For the text-containing cell, return its midpoint in [X, Y] coordinate format. 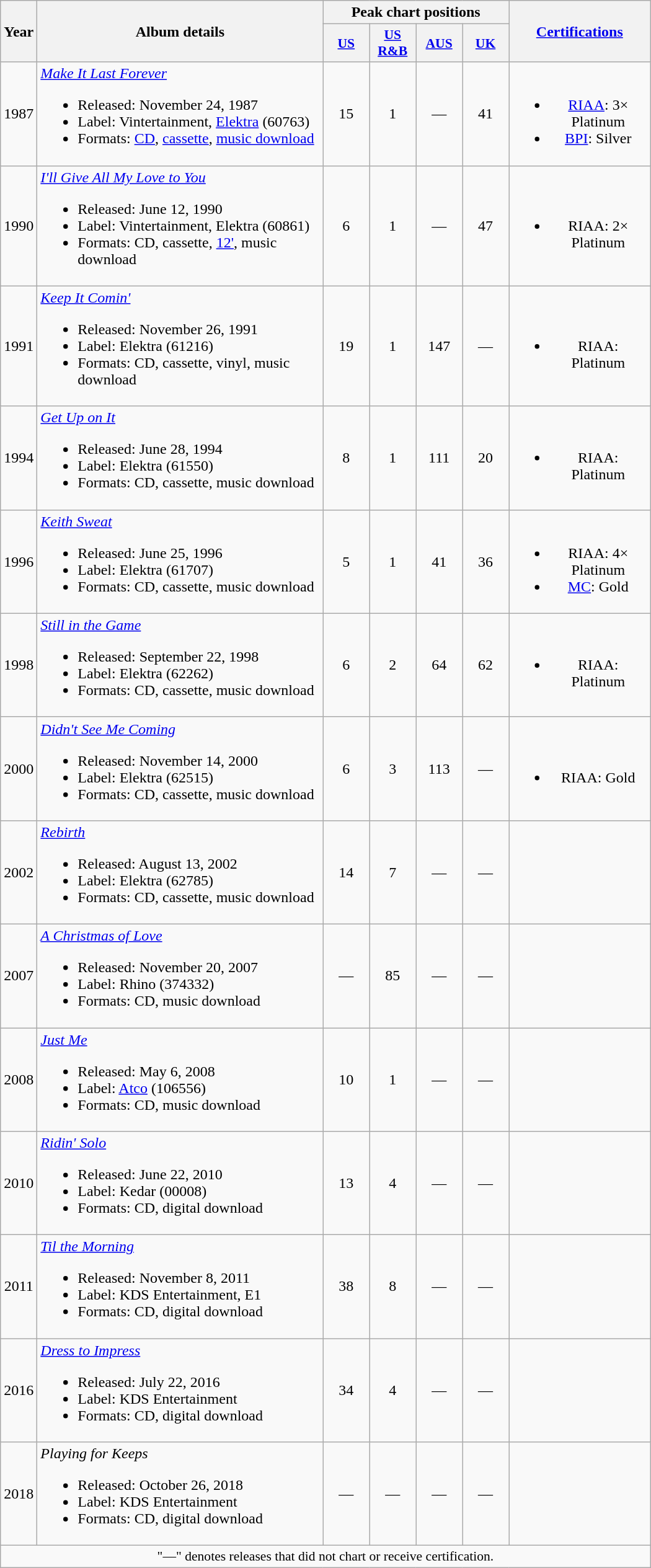
A Christmas of LoveReleased: November 20, 2007Label: Rhino (374332)Formats: CD, music download [180, 976]
47 [486, 226]
Didn't See Me ComingReleased: November 14, 2000Label: Elektra (62515)Formats: CD, cassette, music download [180, 769]
2002 [19, 872]
2000 [19, 769]
2008 [19, 1080]
15 [346, 114]
Dress to ImpressReleased: July 22, 2016Label: KDS EntertainmentFormats: CD, digital download [180, 1390]
Ridin' SoloReleased: June 22, 2010Label: Kedar (00008)Formats: CD, digital download [180, 1183]
10 [346, 1080]
Just MeReleased: May 6, 2008Label: Atco (106556)Formats: CD, music download [180, 1080]
111 [439, 458]
1987 [19, 114]
147 [439, 346]
7 [393, 872]
1994 [19, 458]
2018 [19, 1494]
Get Up on ItReleased: June 28, 1994Label: Elektra (61550)Formats: CD, cassette, music download [180, 458]
64 [439, 665]
85 [393, 976]
36 [486, 562]
RebirthReleased: August 13, 2002Label: Elektra (62785)Formats: CD, cassette, music download [180, 872]
14 [346, 872]
Playing for KeepsReleased: October 26, 2018Label: KDS EntertainmentFormats: CD, digital download [180, 1494]
Album details [180, 31]
RIAA: 2× Platinum [579, 226]
Til the MorningReleased: November 8, 2011Label: KDS Entertainment, E1Formats: CD, digital download [180, 1287]
62 [486, 665]
Still in the GameReleased: September 22, 1998Label: Elektra (62262)Formats: CD, cassette, music download [180, 665]
Make It Last ForeverReleased: November 24, 1987Label: Vintertainment, Elektra (60763)Formats: CD, cassette, music download [180, 114]
"—" denotes releases that did not chart or receive certification. [325, 1557]
AUS [439, 43]
19 [346, 346]
Keith SweatReleased: June 25, 1996Label: Elektra (61707)Formats: CD, cassette, music download [180, 562]
20 [486, 458]
2007 [19, 976]
2016 [19, 1390]
34 [346, 1390]
US R&B [393, 43]
I'll Give All My Love to YouReleased: June 12, 1990Label: Vintertainment, Elektra (60861)Formats: CD, cassette, 12', music download [180, 226]
Peak chart positions [416, 12]
RIAA: Gold [579, 769]
Year [19, 31]
US [346, 43]
113 [439, 769]
1991 [19, 346]
2011 [19, 1287]
38 [346, 1287]
1996 [19, 562]
RIAA: 4× PlatinumMC: Gold [579, 562]
Certifications [579, 31]
RIAA: 3× PlatinumBPI: Silver [579, 114]
3 [393, 769]
UK [486, 43]
1998 [19, 665]
2 [393, 665]
5 [346, 562]
13 [346, 1183]
2010 [19, 1183]
Keep It Comin'Released: November 26, 1991Label: Elektra (61216)Formats: CD, cassette, vinyl, music download [180, 346]
1990 [19, 226]
